Return (x, y) of the center of cell containing provided text 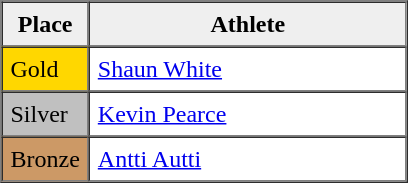
Athlete (248, 24)
Silver (46, 114)
Antti Autti (248, 158)
Place (46, 24)
Kevin Pearce (248, 114)
Bronze (46, 158)
Gold (46, 68)
Shaun White (248, 68)
